Detect which cell encompasses the target text, then output its [X, Y] center coordinate. 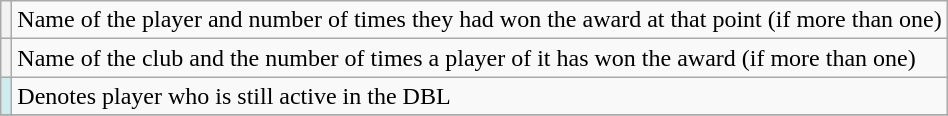
Name of the player and number of times they had won the award at that point (if more than one) [480, 20]
Denotes player who is still active in the DBL [480, 96]
Name of the club and the number of times a player of it has won the award (if more than one) [480, 58]
